Pinpoint the cell where the given text exists, returning its (X, Y) midpoint coordinate. 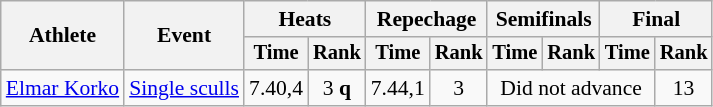
7.40,4 (276, 88)
3 q (337, 88)
Final (656, 19)
Did not advance (570, 88)
3 (459, 88)
Event (184, 36)
7.44,1 (398, 88)
Athlete (62, 36)
Semifinals (543, 19)
Single sculls (184, 88)
Elmar Korko (62, 88)
Repechage (427, 19)
13 (684, 88)
Heats (305, 19)
